Scan for the cell matching the given text and deliver its (X, Y) coordinate at center. 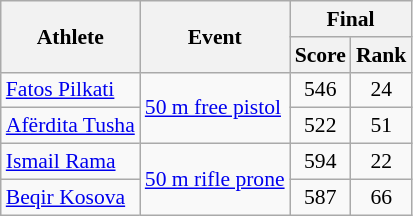
Ismail Rama (70, 162)
546 (320, 90)
66 (382, 197)
Beqir Kosova (70, 197)
594 (320, 162)
Afërdita Tusha (70, 126)
Event (215, 36)
50 m free pistol (215, 108)
Score (320, 55)
22 (382, 162)
Athlete (70, 36)
Fatos Pilkati (70, 90)
587 (320, 197)
Rank (382, 55)
522 (320, 126)
50 m rifle prone (215, 180)
Final (351, 19)
51 (382, 126)
24 (382, 90)
